Detect which cell encompasses the target text, then output its (x, y) center coordinate. 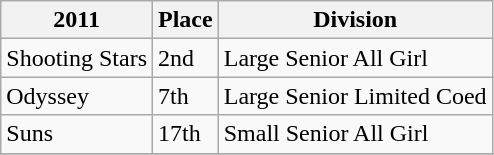
Large Senior Limited Coed (355, 96)
Suns (77, 134)
Division (355, 20)
7th (186, 96)
2nd (186, 58)
Place (186, 20)
Large Senior All Girl (355, 58)
Shooting Stars (77, 58)
17th (186, 134)
Odyssey (77, 96)
Small Senior All Girl (355, 134)
2011 (77, 20)
